Find where the given text appears and provide that cell's center as (X, Y) coordinate. 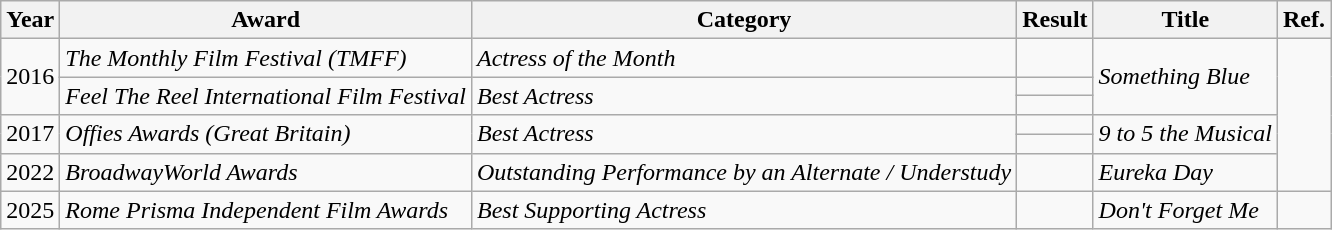
Feel The Reel International Film Festival (266, 96)
Something Blue (1185, 77)
Offies Awards (Great Britain) (266, 134)
Actress of the Month (744, 58)
Year (30, 20)
Title (1185, 20)
2016 (30, 77)
2017 (30, 134)
2025 (30, 210)
Don't Forget Me (1185, 210)
BroadwayWorld Awards (266, 172)
Category (744, 20)
Award (266, 20)
Outstanding Performance by an Alternate / Understudy (744, 172)
Result (1055, 20)
9 to 5 the Musical (1185, 134)
Ref. (1304, 20)
Eureka Day (1185, 172)
2022 (30, 172)
Best Supporting Actress (744, 210)
The Monthly Film Festival (TMFF) (266, 58)
Rome Prisma Independent Film Awards (266, 210)
